Return the [x, y] coordinate for the center point of the cell that contains the specified text.  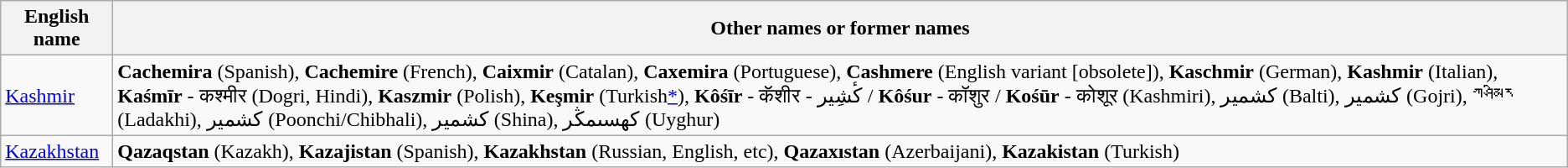
Qazaqstan (Kazakh), Kazajistan (Spanish), Kazakhstan (Russian, English, etc), Qazaxıstan (Azerbaijani), Kazakistan (Turkish) [841, 151]
English name [57, 29]
Kazakhstan [57, 151]
Other names or former names [841, 29]
Kashmir [57, 96]
